Provide the (X, Y) coordinate of the cell's center where the given text is located.  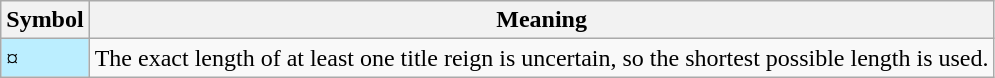
Meaning (542, 20)
The exact length of at least one title reign is uncertain, so the shortest possible length is used. (542, 58)
Symbol (45, 20)
¤ (45, 58)
